Search for the cell housing the specified text and yield its [x, y] center coordinate. 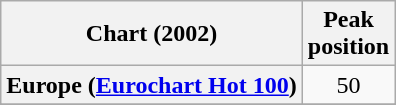
Chart (2002) [152, 34]
Europe (Eurochart Hot 100) [152, 85]
Peakposition [348, 34]
50 [348, 85]
